Pinpoint the cell where the given text exists, returning its [x, y] midpoint coordinate. 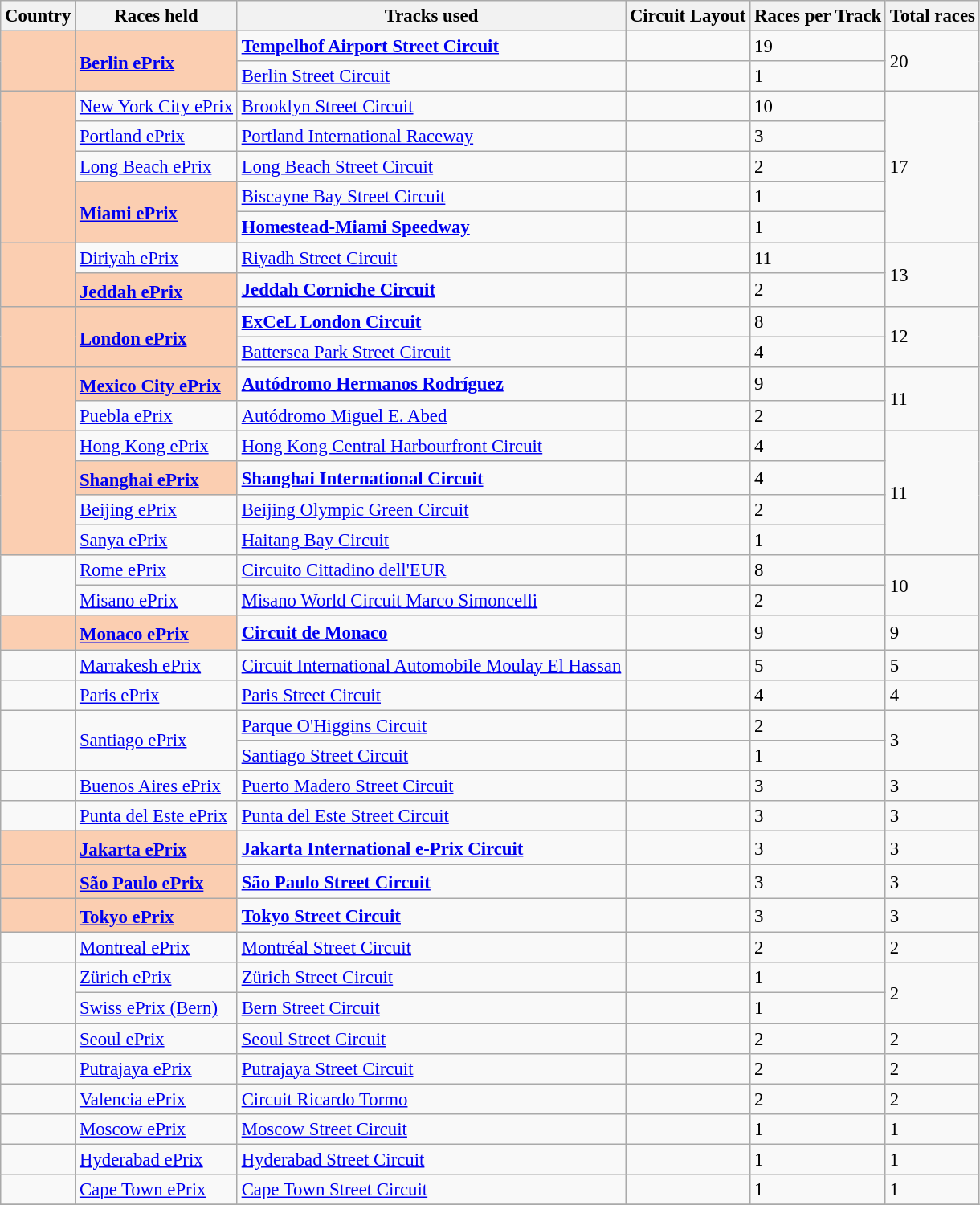
Homestead-Miami Speedway [431, 227]
Putrajaya Street Circuit [431, 1068]
Hong Kong Central Harbourfront Circuit [431, 446]
Moscow ePrix [157, 1129]
Montreal ePrix [157, 948]
Swiss ePrix (Bern) [157, 1008]
Jakarta International e-Prix Circuit [431, 848]
12 [932, 336]
Paris Street Circuit [431, 695]
Marrakesh ePrix [157, 665]
Mexico City ePrix [157, 384]
Puebla ePrix [157, 416]
13 [932, 275]
Battersea Park Street Circuit [431, 352]
Paris ePrix [157, 695]
Tokyo ePrix [157, 916]
Cape Town ePrix [157, 1190]
Autódromo Miguel E. Abed [431, 416]
Races per Track [818, 16]
Long Beach Street Circuit [431, 167]
Cape Town Street Circuit [431, 1190]
London ePrix [157, 336]
ExCeL London Circuit [431, 321]
Punta del Este Street Circuit [431, 816]
Races held [157, 16]
Long Beach ePrix [157, 167]
Brooklyn Street Circuit [431, 107]
Santiago ePrix [157, 741]
Shanghai International Circuit [431, 478]
Jeddah ePrix [157, 289]
Hong Kong ePrix [157, 446]
Haitang Bay Circuit [431, 541]
Miami ePrix [157, 212]
Misano World Circuit Marco Simoncelli [431, 601]
Total races [932, 16]
Beijing Olympic Green Circuit [431, 510]
Moscow Street Circuit [431, 1129]
19 [818, 47]
20 [932, 61]
17 [932, 167]
Country [39, 16]
Beijing ePrix [157, 510]
Tempelhof Airport Street Circuit [431, 47]
Jeddah Corniche Circuit [431, 289]
Parque O'Higgins Circuit [431, 725]
São Paulo ePrix [157, 882]
Bern Street Circuit [431, 1008]
Hyderabad ePrix [157, 1159]
Shanghai ePrix [157, 478]
Zürich Street Circuit [431, 978]
Monaco ePrix [157, 633]
Circuit International Automobile Moulay El Hassan [431, 665]
Portland ePrix [157, 137]
Jakarta ePrix [157, 848]
New York City ePrix [157, 107]
Punta del Este ePrix [157, 816]
Puerto Madero Street Circuit [431, 786]
Montréal Street Circuit [431, 948]
Riyadh Street Circuit [431, 258]
Tracks used [431, 16]
Berlin Street Circuit [431, 76]
Diriyah ePrix [157, 258]
Putrajaya ePrix [157, 1068]
Misano ePrix [157, 601]
Circuito Cittadino dell'EUR [431, 570]
Rome ePrix [157, 570]
Biscayne Bay Street Circuit [431, 197]
Circuit Ricardo Tormo [431, 1099]
São Paulo Street Circuit [431, 882]
Hyderabad Street Circuit [431, 1159]
Circuit Layout [688, 16]
Portland International Raceway [431, 137]
Valencia ePrix [157, 1099]
Circuit de Monaco [431, 633]
Sanya ePrix [157, 541]
Berlin ePrix [157, 61]
Zürich ePrix [157, 978]
Seoul ePrix [157, 1039]
Seoul Street Circuit [431, 1039]
Autódromo Hermanos Rodríguez [431, 384]
Tokyo Street Circuit [431, 916]
Buenos Aires ePrix [157, 786]
Santiago Street Circuit [431, 756]
